Scan for the cell matching the given text and deliver its (X, Y) coordinate at center. 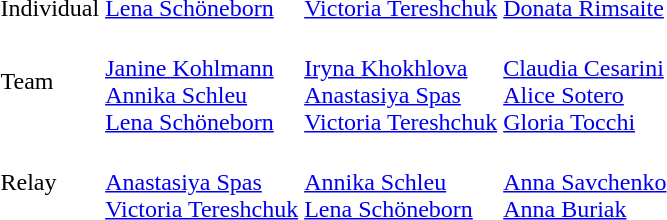
Iryna KhokhlovaAnastasiya SpasVictoria Tereshchuk (401, 82)
Janine KohlmannAnnika SchleuLena Schöneborn (202, 82)
